Locate the cell with the specified text and output its [X, Y] center coordinate. 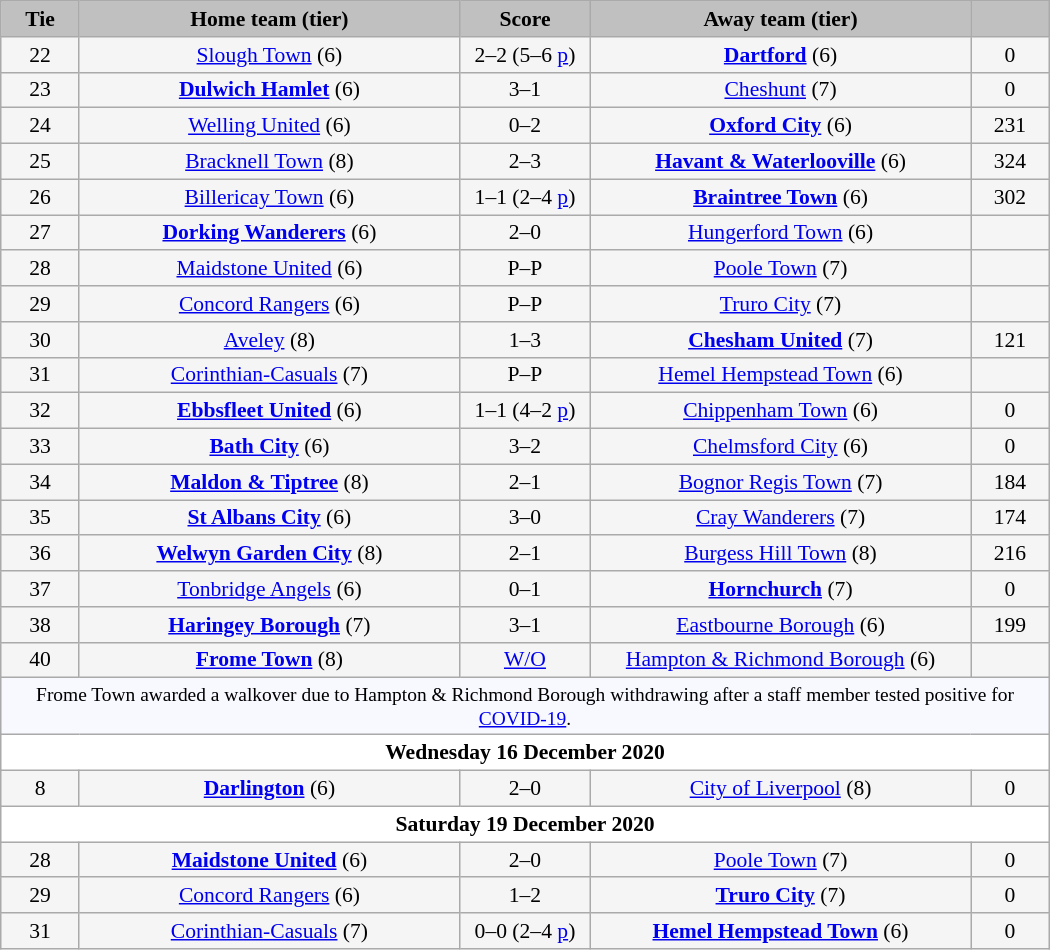
8 [40, 789]
35 [40, 518]
24 [40, 126]
Ebbsfleet United (6) [269, 411]
32 [40, 411]
St Albans City (6) [269, 518]
Score [524, 19]
Billericay Town (6) [269, 197]
Tonbridge Angels (6) [269, 589]
Frome Town awarded a walkover due to Hampton & Richmond Borough withdrawing after a staff member tested positive for COVID-19. [525, 706]
2–3 [524, 162]
Home team (tier) [269, 19]
Oxford City (6) [781, 126]
40 [40, 660]
184 [1010, 482]
231 [1010, 126]
3–2 [524, 447]
0–2 [524, 126]
Dulwich Hamlet (6) [269, 90]
0–0 (2–4 p) [524, 931]
Welling United (6) [269, 126]
34 [40, 482]
324 [1010, 162]
1–2 [524, 896]
121 [1010, 340]
199 [1010, 625]
30 [40, 340]
Chesham United (7) [781, 340]
37 [40, 589]
Braintree Town (6) [781, 197]
Cray Wanderers (7) [781, 518]
Bath City (6) [269, 447]
2–2 (5–6 p) [524, 55]
174 [1010, 518]
Chelmsford City (6) [781, 447]
1–1 (4–2 p) [524, 411]
City of Liverpool (8) [781, 789]
27 [40, 233]
Welwyn Garden City (8) [269, 554]
0–1 [524, 589]
Darlington (6) [269, 789]
Dorking Wanderers (6) [269, 233]
W/O [524, 660]
1–3 [524, 340]
1–1 (2–4 p) [524, 197]
Wednesday 16 December 2020 [525, 753]
Dartford (6) [781, 55]
Hungerford Town (6) [781, 233]
22 [40, 55]
216 [1010, 554]
Hornchurch (7) [781, 589]
Bognor Regis Town (7) [781, 482]
Away team (tier) [781, 19]
38 [40, 625]
Bracknell Town (8) [269, 162]
Frome Town (8) [269, 660]
3–0 [524, 518]
36 [40, 554]
Burgess Hill Town (8) [781, 554]
Chippenham Town (6) [781, 411]
302 [1010, 197]
Tie [40, 19]
Cheshunt (7) [781, 90]
Aveley (8) [269, 340]
Hampton & Richmond Borough (6) [781, 660]
Slough Town (6) [269, 55]
26 [40, 197]
Haringey Borough (7) [269, 625]
23 [40, 90]
Saturday 19 December 2020 [525, 824]
25 [40, 162]
Maldon & Tiptree (8) [269, 482]
33 [40, 447]
Eastbourne Borough (6) [781, 625]
Havant & Waterlooville (6) [781, 162]
